Capture the cell that displays the provided text and extract its (X, Y) central coordinate. 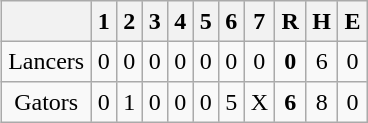
8 (322, 102)
E (353, 21)
3 (155, 21)
H (322, 21)
X (260, 102)
7 (260, 21)
2 (129, 21)
Gators (46, 102)
Lancers (46, 61)
4 (180, 21)
R (290, 21)
